Identify which cell holds the provided text, then report its [x, y] central coordinate. 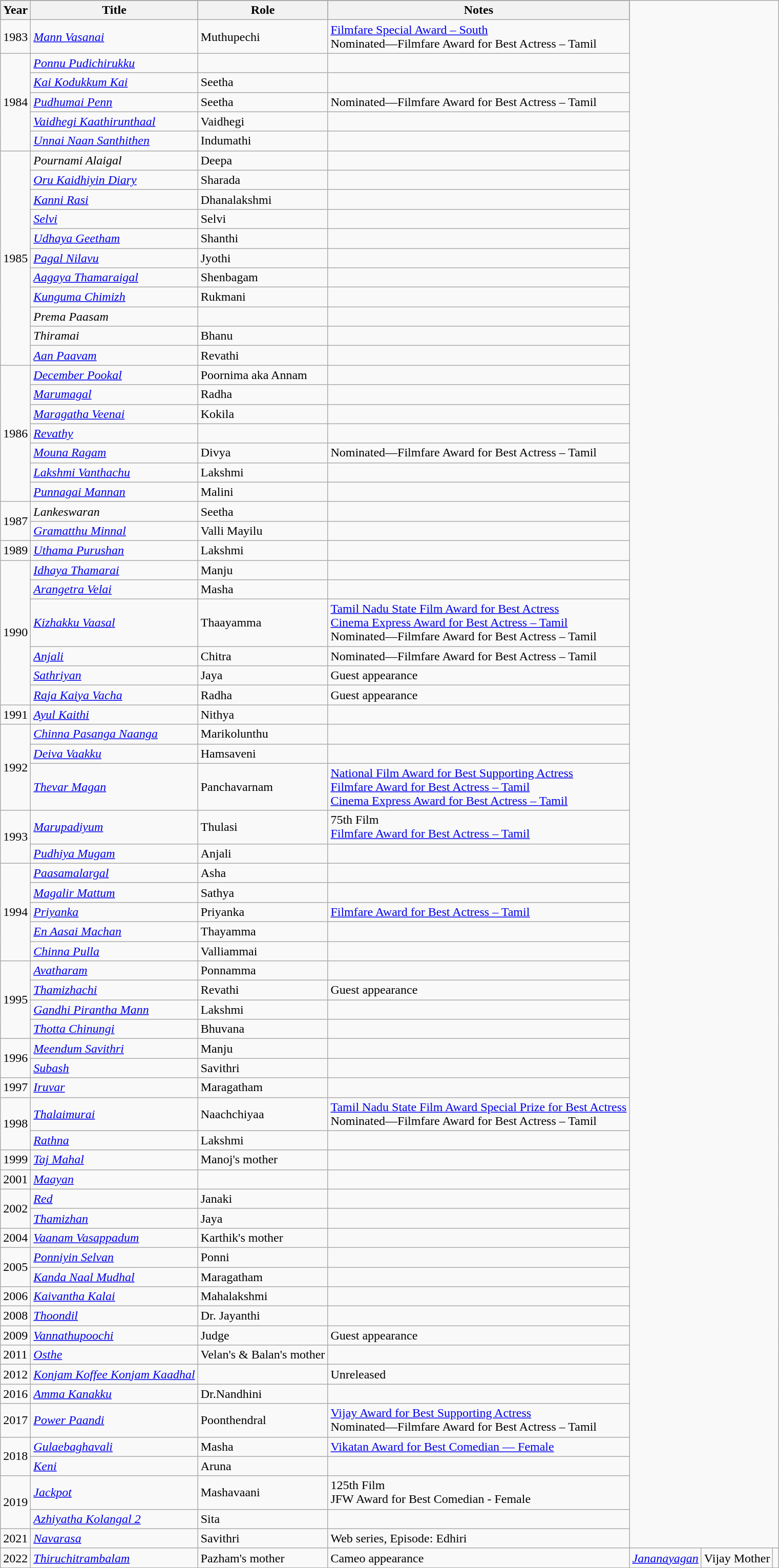
2016 [15, 1394]
2022 [15, 1558]
1997 [15, 1088]
Valli Mayilu [263, 531]
Lakshmi Vanthachu [114, 472]
Filmfare Special Award – SouthNominated—Filmfare Award for Best Actress – Tamil [478, 37]
1999 [15, 1160]
2004 [15, 1238]
Maayan [114, 1179]
Thevar Magan [114, 787]
Gramatthu Minnal [114, 531]
1996 [15, 1058]
Bhuvana [263, 1029]
1998 [15, 1124]
Chinna Pulla [114, 951]
December Pookal [114, 375]
Panchavarnam [263, 787]
2021 [15, 1538]
Jackpot [114, 1493]
1993 [15, 837]
Vijay Award for Best Supporting ActressNominated—Filmfare Award for Best Actress – Tamil [478, 1420]
Paasamalargal [114, 873]
Thamizhachi [114, 990]
Ponnu Pudichirukku [114, 63]
Vannathupoochi [114, 1335]
Meendum Savithri [114, 1049]
Prema Paasam [114, 317]
1986 [15, 433]
2012 [15, 1374]
Thiruchitrambalam [114, 1558]
125th FilmJFW Award for Best Comedian - Female [478, 1493]
Avatharam [114, 971]
Uthama Purushan [114, 550]
Judge [263, 1335]
Azhiyatha Kolangal 2 [114, 1519]
Ponniyin Selvan [114, 1257]
Kizhakku Vaasal [114, 623]
Sathya [263, 892]
Divya [263, 453]
Tamil Nadu State Film Award for Best ActressCinema Express Award for Best Actress – TamilNominated—Filmfare Award for Best Actress – Tamil [478, 623]
Thalaimurai [114, 1114]
Muthupechi [263, 37]
Ponni [263, 1257]
2019 [15, 1502]
Role [263, 10]
Thamizhan [114, 1218]
Thotta Chinungi [114, 1029]
2006 [15, 1297]
Kunguma Chimizh [114, 297]
Konjam Koffee Konjam Kaadhal [114, 1374]
Dhanalakshmi [263, 199]
2017 [15, 1420]
Chinna Pasanga Naanga [114, 734]
Unreleased [478, 1374]
Aan Paavam [114, 356]
Velan's & Balan's mother [263, 1355]
2008 [15, 1316]
Taj Mahal [114, 1160]
Power Paandi [114, 1420]
Pudhumai Penn [114, 102]
Iruvar [114, 1088]
Keni [114, 1466]
Malini [263, 492]
Mouna Ragam [114, 453]
Kai Kodukkum Kai [114, 82]
1992 [15, 767]
Ayul Kaithi [114, 715]
Shanthi [263, 238]
2009 [15, 1335]
En Aasai Machan [114, 931]
1995 [15, 1000]
Year [15, 10]
Dr.Nandhini [263, 1394]
Filmfare Award for Best Actress – Tamil [478, 912]
Nithya [263, 715]
Karthik's mother [263, 1238]
Revathy [114, 433]
1989 [15, 550]
Deepa [263, 160]
Hamsaveni [263, 754]
Pudhiya Mugam [114, 853]
Mashavaani [263, 1493]
Thulasi [263, 827]
Raja Kaiya Vacha [114, 695]
Subash [114, 1068]
Web series, Episode: Edhiri [478, 1538]
Navarasa [114, 1538]
Cameo appearance [478, 1558]
Marumagal [114, 394]
2011 [15, 1355]
Unnai Naan Santhithen [114, 141]
1994 [15, 912]
Asha [263, 873]
Valliammai [263, 951]
Rukmani [263, 297]
Pournami Alaigal [114, 160]
Kaivantha Kalai [114, 1297]
Kokila [263, 414]
Idhaya Thamarai [114, 570]
Shenbagam [263, 278]
Vijay Mother [737, 1558]
Gulaebaghavali [114, 1447]
Punnagai Mannan [114, 492]
Kanda Naal Mudhal [114, 1277]
Vaidhegi Kaathirunthaal [114, 121]
Jyothi [263, 258]
1985 [15, 258]
Sharada [263, 180]
2005 [15, 1267]
Bhanu [263, 336]
Vikatan Award for Best Comedian — Female [478, 1447]
Maragatha Veenai [114, 414]
Tamil Nadu State Film Award Special Prize for Best ActressNominated—Filmfare Award for Best Actress – Tamil [478, 1114]
Red [114, 1199]
Notes [478, 10]
Pazham's mother [263, 1558]
Sathriyan [114, 676]
Mahalakshmi [263, 1297]
Vaanam Vasappadum [114, 1238]
Poonthendral [263, 1420]
Thaayamma [263, 623]
Chitra [263, 656]
National Film Award for Best Supporting ActressFilmfare Award for Best Actress – TamilCinema Express Award for Best Actress – Tamil [478, 787]
Thoondil [114, 1316]
Udhaya Geetham [114, 238]
Deiva Vaakku [114, 754]
Mann Vasanai [114, 37]
Oru Kaidhiyin Diary [114, 180]
2018 [15, 1456]
Jananayagan [665, 1558]
2002 [15, 1208]
Janaki [263, 1199]
Aagaya Thamaraigal [114, 278]
Gandhi Pirantha Mann [114, 1010]
Magalir Mattum [114, 892]
Marupadiyum [114, 827]
Indumathi [263, 141]
1990 [15, 633]
Pagal Nilavu [114, 258]
Thayamma [263, 931]
Naachchiyaa [263, 1114]
Kanni Rasi [114, 199]
Osthe [114, 1355]
75th FilmFilmfare Award for Best Actress – Tamil [478, 827]
Poornima aka Annam [263, 375]
1983 [15, 37]
Rathna [114, 1140]
1991 [15, 715]
Sita [263, 1519]
Ponnamma [263, 971]
Marikolunthu [263, 734]
Title [114, 10]
Lankeswaran [114, 511]
Vaidhegi [263, 121]
Arangetra Velai [114, 590]
1984 [15, 102]
Manoj's mother [263, 1160]
Aruna [263, 1466]
Amma Kanakku [114, 1394]
2001 [15, 1179]
Dr. Jayanthi [263, 1316]
Thiramai [114, 336]
1987 [15, 521]
